For the text-containing cell, return its midpoint in [X, Y] coordinate format. 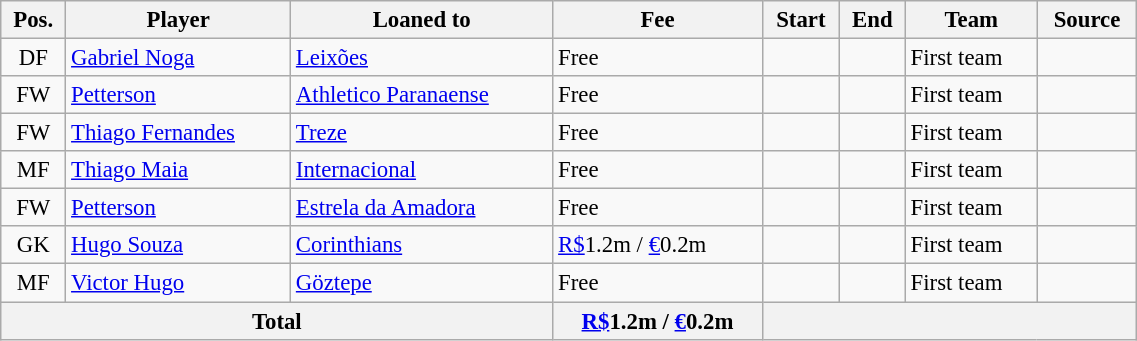
Team [971, 20]
Corinthians [422, 245]
Internacional [422, 170]
Estrela da Amadora [422, 208]
Pos. [34, 20]
Total [277, 321]
Victor Hugo [178, 283]
End [872, 20]
Hugo Souza [178, 245]
Loaned to [422, 20]
Start [800, 20]
Leixões [422, 58]
GK [34, 245]
Thiago Maia [178, 170]
Athletico Paranaense [422, 95]
Player [178, 20]
Göztepe [422, 283]
Gabriel Noga [178, 58]
Treze [422, 133]
Thiago Fernandes [178, 133]
DF [34, 58]
Fee [658, 20]
Source [1087, 20]
